For the text-containing cell, return its midpoint in [X, Y] coordinate format. 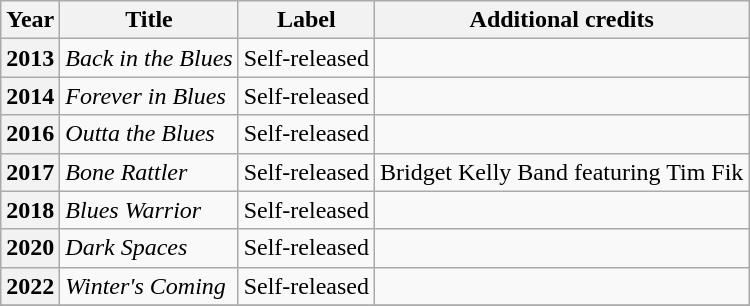
Additional credits [561, 20]
2018 [30, 210]
Forever in Blues [149, 96]
2013 [30, 58]
2017 [30, 172]
2016 [30, 134]
Winter's Coming [149, 286]
Back in the Blues [149, 58]
2014 [30, 96]
Outta the Blues [149, 134]
Bone Rattler [149, 172]
Year [30, 20]
Label [306, 20]
Blues Warrior [149, 210]
Bridget Kelly Band featuring Tim Fik [561, 172]
2022 [30, 286]
Dark Spaces [149, 248]
Title [149, 20]
2020 [30, 248]
